Extract the [x, y] coordinate from the center of the cell holding the provided text.  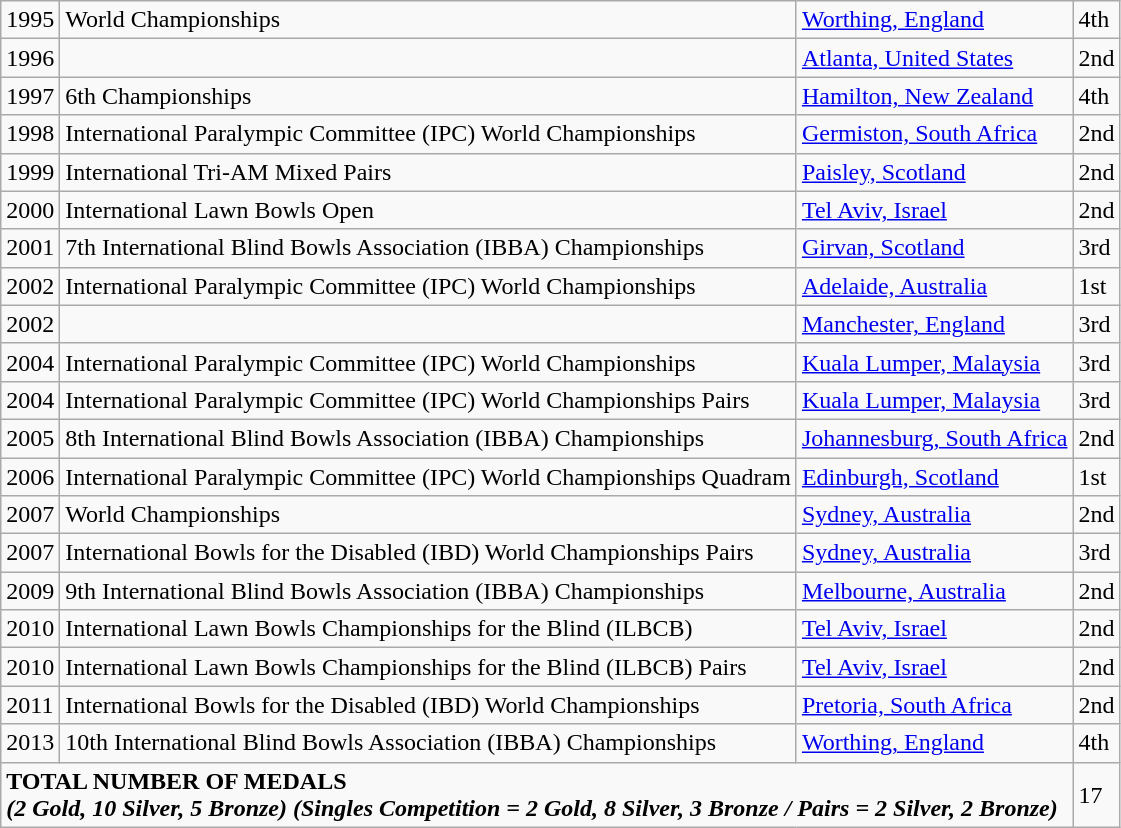
Girvan, Scotland [934, 248]
2005 [30, 438]
1997 [30, 96]
International Lawn Bowls Championships for the Blind (ILBCB) Pairs [428, 667]
1998 [30, 134]
7th International Blind Bowls Association (IBBA) Championships [428, 248]
Atlanta, United States [934, 58]
Edinburgh, Scotland [934, 477]
Melbourne, Australia [934, 591]
6th Championships [428, 96]
1999 [30, 172]
10th International Blind Bowls Association (IBBA) Championships [428, 743]
International Bowls for the Disabled (IBD) World Championships Pairs [428, 553]
2013 [30, 743]
2000 [30, 210]
1995 [30, 20]
Paisley, Scotland [934, 172]
2006 [30, 477]
Pretoria, South Africa [934, 705]
2001 [30, 248]
International Lawn Bowls Championships for the Blind (ILBCB) [428, 629]
International Bowls for the Disabled (IBD) World Championships [428, 705]
1996 [30, 58]
Adelaide, Australia [934, 286]
International Tri-AM Mixed Pairs [428, 172]
Johannesburg, South Africa [934, 438]
International Paralympic Committee (IPC) World Championships Pairs [428, 400]
17 [1096, 794]
9th International Blind Bowls Association (IBBA) Championships [428, 591]
Germiston, South Africa [934, 134]
International Paralympic Committee (IPC) World Championships Quadram [428, 477]
8th International Blind Bowls Association (IBBA) Championships [428, 438]
2009 [30, 591]
TOTAL NUMBER OF MEDALS(2 Gold, 10 Silver, 5 Bronze) (Singles Competition = 2 Gold, 8 Silver, 3 Bronze / Pairs = 2 Silver, 2 Bronze) [537, 794]
Manchester, England [934, 324]
2011 [30, 705]
Hamilton, New Zealand [934, 96]
International Lawn Bowls Open [428, 210]
